Return [X, Y] of the center of cell containing provided text 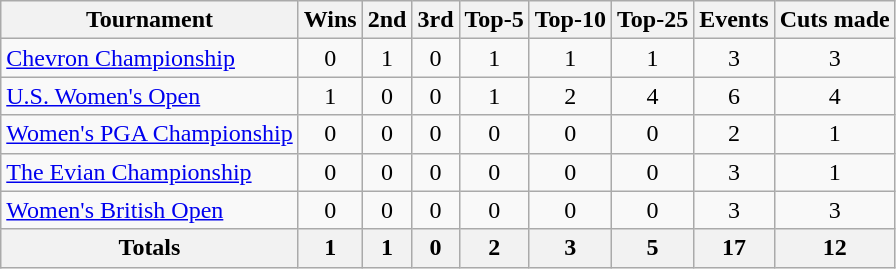
The Evian Championship [150, 172]
Women's PGA Championship [150, 134]
Chevron Championship [150, 58]
U.S. Women's Open [150, 96]
12 [834, 248]
Totals [150, 248]
Top-25 [652, 20]
2nd [387, 20]
3rd [436, 20]
Tournament [150, 20]
Top-5 [494, 20]
Cuts made [834, 20]
6 [734, 96]
17 [734, 248]
Events [734, 20]
5 [652, 248]
Women's British Open [150, 210]
Wins [330, 20]
Top-10 [570, 20]
